Locate the cell with the specified text and output its (X, Y) center coordinate. 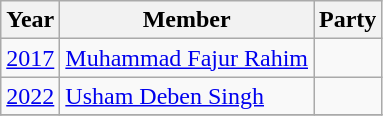
Usham Deben Singh (187, 96)
2017 (30, 58)
Member (187, 20)
Year (30, 20)
Party (348, 20)
2022 (30, 96)
Muhammad Fajur Rahim (187, 58)
